Capture the cell that displays the provided text and extract its [x, y] central coordinate. 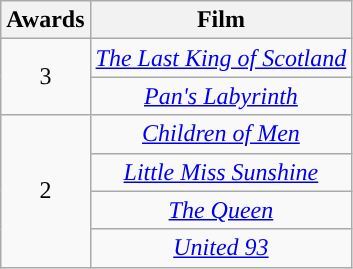
Film [221, 20]
2 [46, 191]
The Queen [221, 210]
Awards [46, 20]
Little Miss Sunshine [221, 172]
United 93 [221, 248]
3 [46, 77]
Pan's Labyrinth [221, 96]
The Last King of Scotland [221, 58]
Children of Men [221, 134]
